Find where the given text appears and provide that cell's center as (x, y) coordinate. 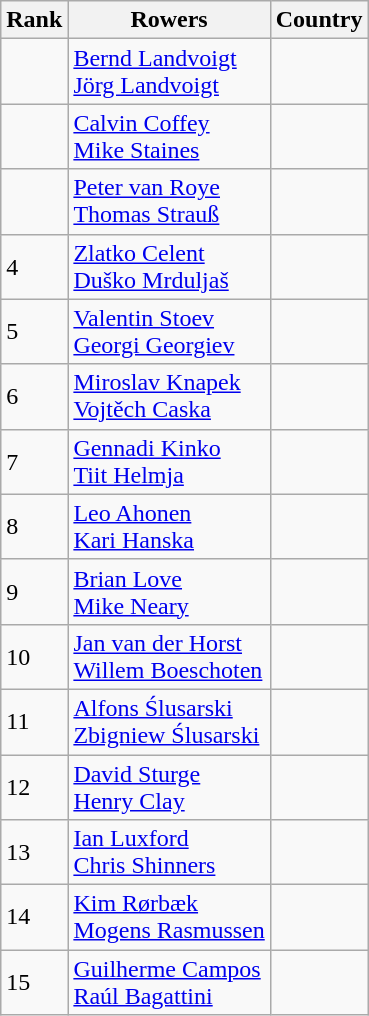
Rank (34, 20)
Calvin CoffeyMike Staines (169, 136)
Rowers (169, 20)
David SturgeHenry Clay (169, 786)
5 (34, 332)
Country (319, 20)
Kim RørbækMogens Rasmussen (169, 918)
Bernd LandvoigtJörg Landvoigt (169, 72)
Guilherme CamposRaúl Bagattini (169, 982)
15 (34, 982)
13 (34, 852)
11 (34, 722)
Zlatko CelentDuško Mrduljaš (169, 266)
9 (34, 592)
14 (34, 918)
Valentin StoevGeorgi Georgiev (169, 332)
Brian LoveMike Neary (169, 592)
10 (34, 656)
7 (34, 462)
12 (34, 786)
6 (34, 396)
Leo AhonenKari Hanska (169, 526)
8 (34, 526)
Peter van RoyeThomas Strauß (169, 202)
Jan van der HorstWillem Boeschoten (169, 656)
Gennadi KinkoTiit Helmja (169, 462)
Ian LuxfordChris Shinners (169, 852)
4 (34, 266)
Alfons ŚlusarskiZbigniew Ślusarski (169, 722)
Miroslav KnapekVojtěch Caska (169, 396)
